Pinpoint the cell where the given text exists, returning its [x, y] midpoint coordinate. 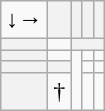
† [60, 91]
↓→ [24, 20]
